Search for the cell housing the specified text and yield its [X, Y] center coordinate. 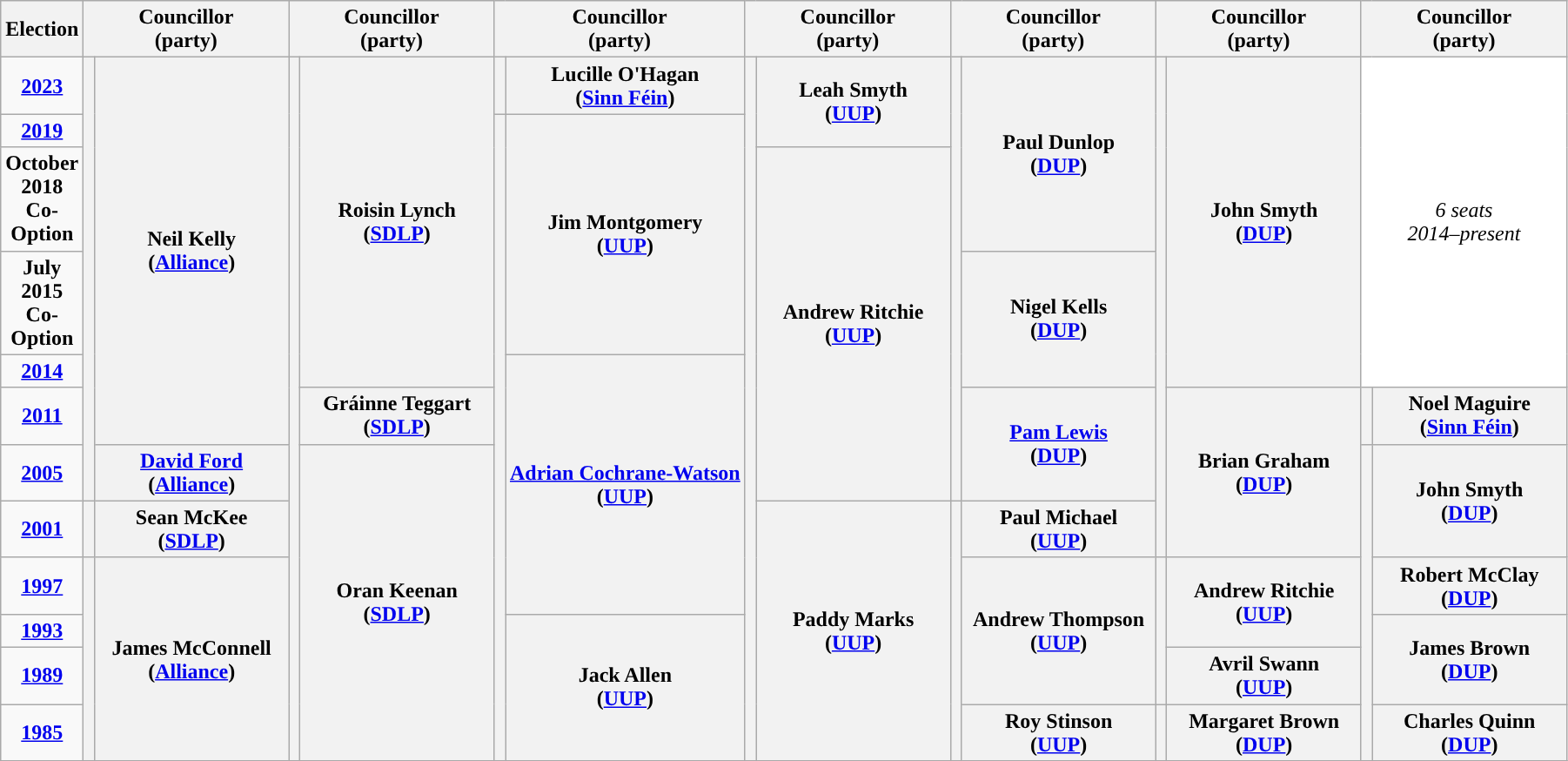
Neil Kelly (Alliance) [191, 251]
Roy Stinson (UUP) [1059, 731]
2001 [42, 529]
Jack Allen (UUP) [625, 687]
Sean McKee (SDLP) [191, 529]
Nigel Kells (DUP) [1059, 319]
July 2015 Co-Option [42, 303]
Paul Dunlop (DUP) [1059, 154]
2014 [42, 371]
Jim Montgomery (UUP) [625, 234]
2019 [42, 131]
Paul Michael (UUP) [1059, 529]
Avril Swann (UUP) [1264, 676]
Roisin Lynch (SDLP) [397, 223]
Gráinne Teggart (SDLP) [397, 416]
Paddy Marks (UUP) [854, 630]
David Ford (Alliance) [191, 472]
Noel Maguire (Sinn Féin) [1470, 416]
Adrian Cochrane-Watson (UUP) [625, 484]
2011 [42, 416]
Leah Smyth (UUP) [854, 103]
Brian Graham (DUP) [1264, 472]
Margaret Brown (DUP) [1264, 731]
2005 [42, 472]
Robert McClay (DUP) [1470, 585]
Pam Lewis (DUP) [1059, 444]
James Brown (DUP) [1470, 658]
Lucille O'Hagan (Sinn Féin) [625, 85]
Andrew Thompson (UUP) [1059, 630]
Charles Quinn (DUP) [1470, 731]
Election [42, 30]
1997 [42, 585]
1993 [42, 630]
1985 [42, 731]
1989 [42, 676]
James McConnell (Alliance) [191, 658]
Oran Keenan (SDLP) [397, 603]
October 2018 Co-Option [42, 199]
2023 [42, 85]
6 seats2014–present [1464, 223]
